Capture the cell that displays the provided text and extract its [x, y] central coordinate. 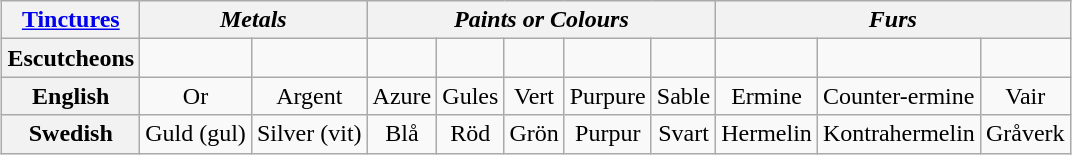
Vair [1025, 96]
Purpure [608, 96]
Swedish [71, 134]
Or [196, 96]
Counter-ermine [898, 96]
Guld (gul) [196, 134]
Silver (vit) [309, 134]
Grön [534, 134]
Azure [402, 96]
Gules [470, 96]
Tinctures [71, 20]
Röd [470, 134]
Metals [254, 20]
English [71, 96]
Purpur [608, 134]
Kontrahermelin [898, 134]
Gråverk [1025, 134]
Paints or Colours [542, 20]
Argent [309, 96]
Furs [893, 20]
Ermine [767, 96]
Blå [402, 134]
Hermelin [767, 134]
Escutcheons [71, 58]
Svart [683, 134]
Sable [683, 96]
Vert [534, 96]
